Find where the given text appears and provide that cell's center as [X, Y] coordinate. 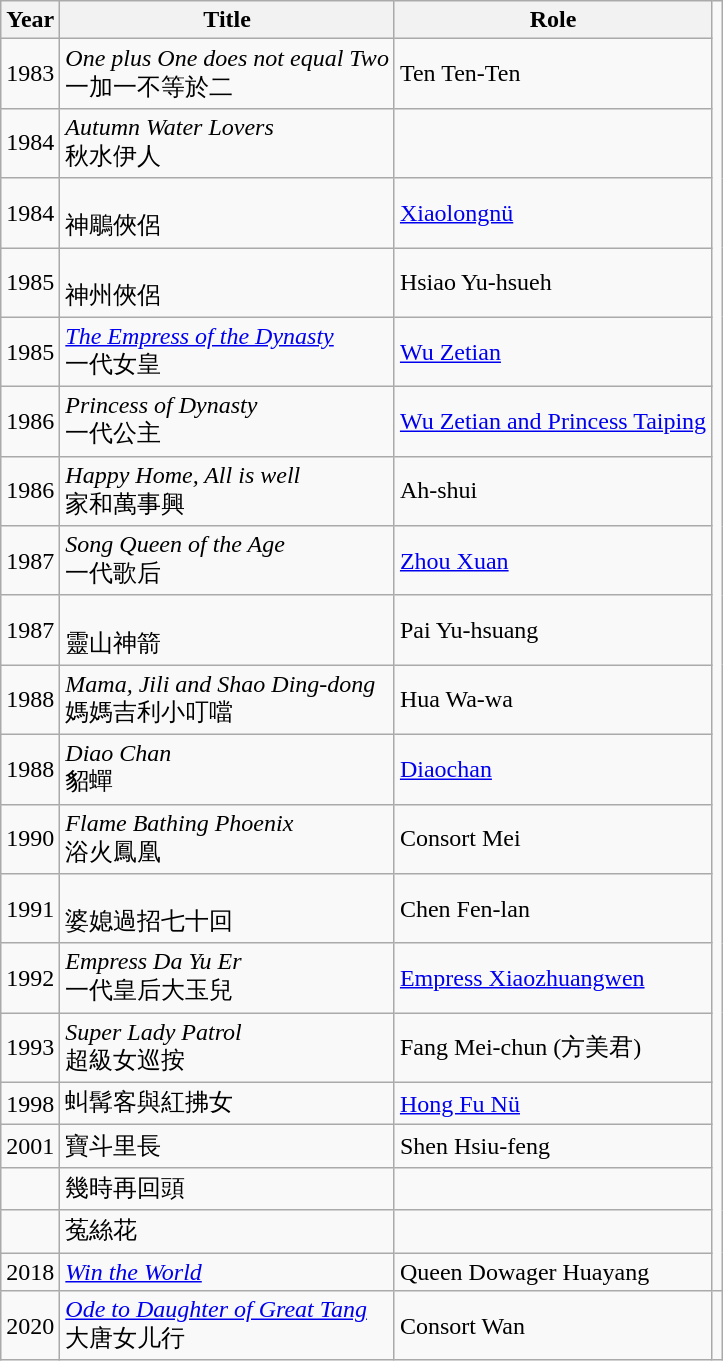
Fang Mei-chun (方美君) [552, 1048]
Ten Ten-Ten [552, 74]
神鵰俠侶 [228, 213]
Diao Chan貂蟬 [228, 769]
Song Queen of the Age一代歌后 [228, 561]
1993 [30, 1048]
婆媳過招七十回 [228, 909]
Wu Zetian and Princess Taiping [552, 422]
1991 [30, 909]
Autumn Water Lovers秋水伊人 [228, 143]
Super Lady Patrol超級女巡按 [228, 1048]
神州俠侶 [228, 283]
Shen Hsiu-feng [552, 1146]
Title [228, 20]
Year [30, 20]
Flame Bathing Phoenix浴火鳳凰 [228, 839]
Empress Da Yu Er一代皇后大玉兒 [228, 978]
Consort Wan [552, 1326]
1983 [30, 74]
菟絲花 [228, 1232]
Queen Dowager Huayang [552, 1271]
Xiaolongnü [552, 213]
The Empress of the Dynasty一代女皇 [228, 352]
One plus One does not equal Two一加一不等於二 [228, 74]
2020 [30, 1326]
1998 [30, 1104]
Mama, Jili and Shao Ding-dong媽媽吉利小叮噹 [228, 700]
Hong Fu Nü [552, 1104]
Princess of Dynasty一代公主 [228, 422]
Role [552, 20]
Zhou Xuan [552, 561]
2001 [30, 1146]
靈山神箭 [228, 630]
Happy Home, All is well家和萬事興 [228, 491]
Diaochan [552, 769]
Hsiao Yu-hsueh [552, 283]
Win the World [228, 1271]
1992 [30, 978]
幾時再回頭 [228, 1188]
2018 [30, 1271]
Chen Fen-lan [552, 909]
Consort Mei [552, 839]
Empress Xiaozhuangwen [552, 978]
寶斗里長 [228, 1146]
Pai Yu-hsuang [552, 630]
Ode to Daughter of Great Tang 大唐女儿行 [228, 1326]
Ah-shui [552, 491]
Hua Wa-wa [552, 700]
Wu Zetian [552, 352]
虯髯客與紅拂女 [228, 1104]
1990 [30, 839]
